Return the [X, Y] coordinate for the center point of the cell that contains the specified text.  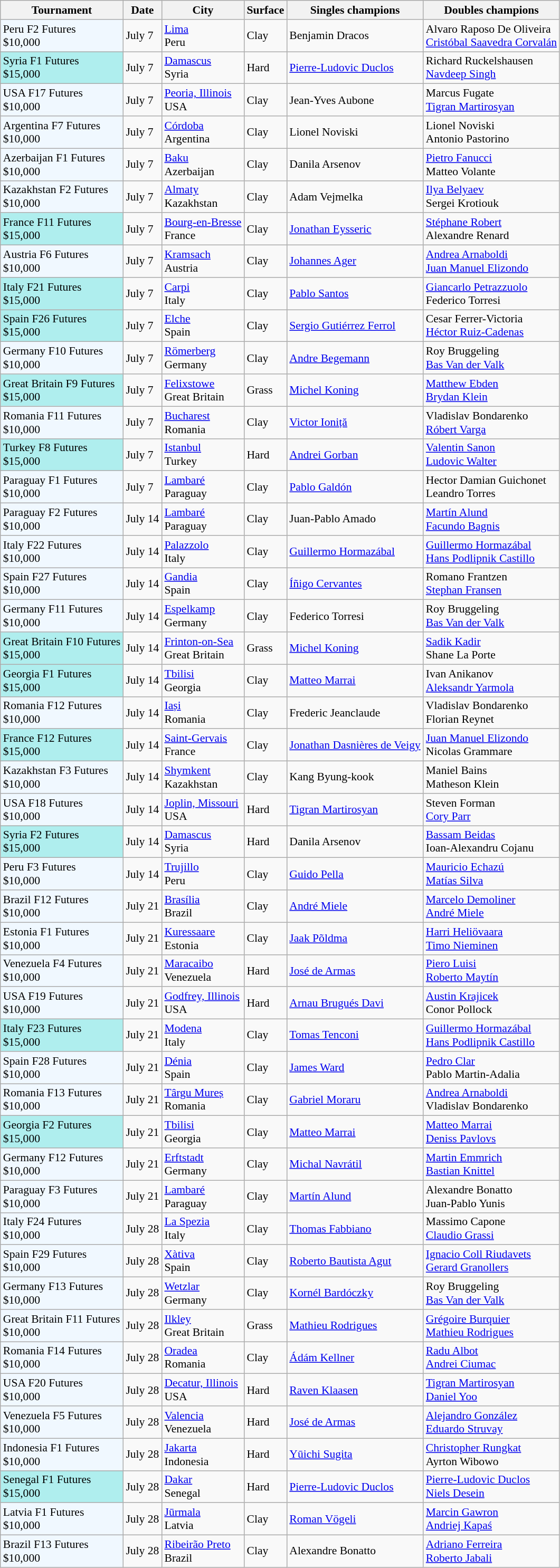
Mauricio Echazú Matías Silva [491, 874]
Brazil F12 Futures$10,000 [62, 906]
BucharestRomania [203, 422]
Italy F24 Futures$10,000 [62, 1228]
Radu Albot Andrei Ciumac [491, 1358]
Austria F6 Futures$10,000 [62, 262]
USA F17 Futures$10,000 [62, 100]
Johannes Ager [355, 262]
Matteo Marrai Deniss Pavlovs [491, 1132]
André Miele [355, 906]
Marcin Gawron Andriej Kapaś [491, 1519]
FelixstoweGreat Britain [203, 390]
Roberto Bautista Agut [355, 1261]
Pedro Clar Pablo Martin-Adalia [491, 1068]
KuressaareEstonia [203, 938]
JūrmalaLatvia [203, 1519]
Saint-GervaisFrance [203, 745]
Kornél Bardóczky [355, 1294]
EspelkampGermany [203, 616]
Turkey F8 Futures$15,000 [62, 455]
James Ward [355, 1068]
Decatur, IllinoisUSA [203, 1390]
Alexandre Bonatto Juan-Pablo Yunis [491, 1197]
Latvia F1 Futures$10,000 [62, 1519]
Ivan Anikanov Aleksandr Yarmola [491, 681]
Date [143, 10]
Venezuela F4 Futures$10,000 [62, 971]
Valentin Sanon Ludovic Walter [491, 455]
Harri Heliövaara Timo Nieminen [491, 938]
Stéphane Robert Alexandre Renard [491, 229]
Vladislav Bondarenko Florian Reynet [491, 712]
Austin Krajicek Conor Pollock [491, 1003]
Massimo Capone Claudio Grassi [491, 1228]
Peoria, IllinoisUSA [203, 100]
Marcus Fugate Tigran Martirosyan [491, 100]
Peru F3 Futures$10,000 [62, 874]
Martin Emmrich Bastian Knittel [491, 1164]
Paraguay F3 Futures$10,000 [62, 1197]
Alexandre Bonatto [355, 1551]
XàtivaSpain [203, 1261]
Mathieu Rodrigues [355, 1325]
Spain F29 Futures$10,000 [62, 1261]
Federico Torresi [355, 616]
Germany F10 Futures$10,000 [62, 358]
Jonathan Dasnières de Veigy [355, 745]
Jaak Põldma [355, 938]
Great Britain F11 Futures$10,000 [62, 1325]
OradeaRomania [203, 1358]
Paraguay F1 Futures$10,000 [62, 487]
Vladislav Bondarenko Róbert Varga [491, 422]
Thomas Fabbiano [355, 1228]
KramsachAustria [203, 262]
France F12 Futures$15,000 [62, 745]
Giancarlo Petrazzuolo Federico Torresi [491, 293]
Tigran Martirosyan [355, 809]
Andre Begemann [355, 358]
Guillermo Hormazábal [355, 552]
Andrea Arnaboldi Vladislav Bondarenko [491, 1099]
City [203, 10]
BrasíliaBrazil [203, 906]
IlkleyGreat Britain [203, 1325]
Lionel Noviski Antonio Pastorino [491, 132]
Romania F12 Futures$10,000 [62, 712]
DéniaSpain [203, 1068]
Spain F28 Futures$10,000 [62, 1068]
France F11 Futures$15,000 [62, 229]
Frinton-on-SeaGreat Britain [203, 648]
Romania F14 Futures$10,000 [62, 1358]
Senegal F1 Futures$15,000 [62, 1487]
Benjamin Dracos [355, 36]
IașiRomania [203, 712]
Italy F21 Futures$15,000 [62, 293]
GandiaSpain [203, 584]
Jean-Yves Aubone [355, 100]
Spain F26 Futures$15,000 [62, 326]
Christopher Rungkat Ayrton Wibowo [491, 1454]
Tigran Martirosyan Daniel Yoo [491, 1390]
Kang Byung-kook [355, 778]
USA F19 Futures$10,000 [62, 1003]
CarpiItaly [203, 293]
Juan Manuel Elizondo Nicolas Grammare [491, 745]
USA F18 Futures$10,000 [62, 809]
Surface [265, 10]
Richard Ruckelshausen Navdeep Singh [491, 68]
Adriano Ferreira Roberto Jabali [491, 1551]
Germany F13 Futures$10,000 [62, 1294]
Pietro Fanucci Matteo Volante [491, 165]
Godfrey, IllinoisUSA [203, 1003]
USA F20 Futures$10,000 [62, 1390]
LimaPeru [203, 36]
Brazil F13 Futures$10,000 [62, 1551]
Alejandro González Eduardo Struvay [491, 1422]
Great Britain F10 Futures$15,000 [62, 648]
BakuAzerbaijan [203, 165]
Romania F11 Futures$10,000 [62, 422]
Roman Vögeli [355, 1519]
Sergio Gutiérrez Ferrol [355, 326]
Adam Vejmelka [355, 196]
Doubles champions [491, 10]
RömerbergGermany [203, 358]
MaracaiboVenezuela [203, 971]
ShymkentKazakhstan [203, 778]
WetzlarGermany [203, 1294]
Târgu MureșRomania [203, 1099]
Great Britain F9 Futures$15,000 [62, 390]
Alvaro Raposo De Oliveira Cristóbal Saavedra Corvalán [491, 36]
Victor Ioniță [355, 422]
Gabriel Moraru [355, 1099]
Romano Frantzen Stephan Fransen [491, 584]
Yūichi Sugita [355, 1454]
Kazakhstan F3 Futures$10,000 [62, 778]
ElcheSpain [203, 326]
Arnau Brugués Davi [355, 1003]
Pablo Santos [355, 293]
Bassam Beidas Ioan-Alexandru Cojanu [491, 842]
IstanbulTurkey [203, 455]
Spain F27 Futures$10,000 [62, 584]
Lionel Noviski [355, 132]
Ignacio Coll Riudavets Gerard Granollers [491, 1261]
Íñigo Cervantes [355, 584]
Georgia F2 Futures$15,000 [62, 1132]
Pablo Galdón [355, 487]
Guido Pella [355, 874]
ErftstadtGermany [203, 1164]
Italy F23 Futures$15,000 [62, 1035]
Bourg-en-BresseFrance [203, 229]
Marcelo Demoliner André Miele [491, 906]
Cesar Ferrer-Victoria Héctor Ruiz-Cadenas [491, 326]
CórdobaArgentina [203, 132]
Tournament [62, 10]
Grégoire Burquier Mathieu Rodrigues [491, 1325]
Steven Forman Cory Parr [491, 809]
Indonesia F1 Futures$10,000 [62, 1454]
Joplin, MissouriUSA [203, 809]
Peru F2 Futures$10,000 [62, 36]
Italy F22 Futures$10,000 [62, 552]
Ilya Belyaev Sergei Krotiouk [491, 196]
Piero Luisi Roberto Maytín [491, 971]
Ádám Kellner [355, 1358]
Sadik Kadir Shane La Porte [491, 648]
Paraguay F2 Futures$10,000 [62, 519]
Germany F12 Futures$10,000 [62, 1164]
PalazzoloItaly [203, 552]
Michal Navrátil [355, 1164]
Germany F11 Futures$10,000 [62, 616]
ValenciaVenezuela [203, 1422]
Syria F1 Futures$15,000 [62, 68]
Romania F13 Futures$10,000 [62, 1099]
TrujilloPeru [203, 874]
Martín Alund Facundo Bagnis [491, 519]
Azerbaijan F1 Futures$10,000 [62, 165]
Ribeirão PretoBrazil [203, 1551]
Argentina F7 Futures$10,000 [62, 132]
La SpeziaItaly [203, 1228]
Syria F2 Futures$15,000 [62, 842]
AlmatyKazakhstan [203, 196]
Venezuela F5 Futures$10,000 [62, 1422]
Estonia F1 Futures$10,000 [62, 938]
Tomas Tenconi [355, 1035]
Pierre-Ludovic Duclos Niels Desein [491, 1487]
Singles champions [355, 10]
Andrea Arnaboldi Juan Manuel Elizondo [491, 262]
Hector Damian Guichonet Leandro Torres [491, 487]
Kazakhstan F2 Futures$10,000 [62, 196]
Maniel Bains Matheson Klein [491, 778]
Martín Alund [355, 1197]
Frederic Jeanclaude [355, 712]
Georgia F1 Futures$15,000 [62, 681]
DakarSenegal [203, 1487]
Andrei Gorban [355, 455]
JakartaIndonesia [203, 1454]
Juan-Pablo Amado [355, 519]
ModenaItaly [203, 1035]
Raven Klaasen [355, 1390]
Matthew Ebden Brydan Klein [491, 390]
Jonathan Eysseric [355, 229]
